Detect which cell encompasses the target text, then output its [x, y] center coordinate. 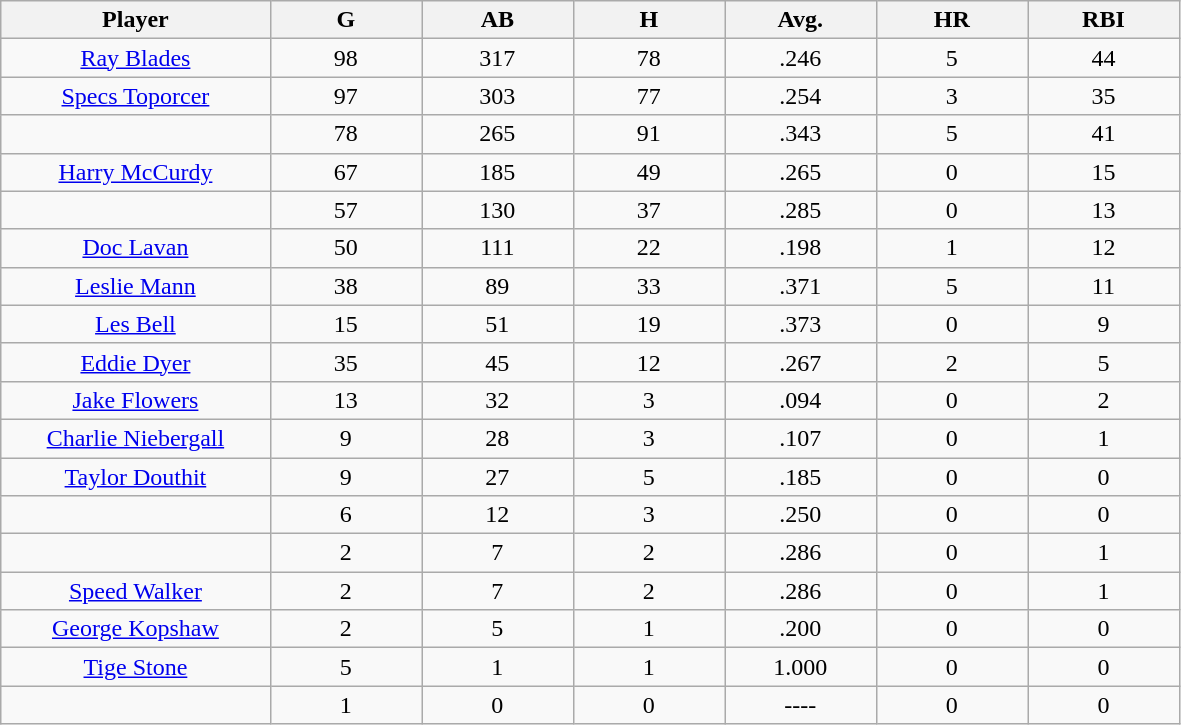
37 [649, 210]
265 [498, 134]
33 [649, 286]
Eddie Dyer [136, 362]
Les Bell [136, 324]
.265 [801, 172]
.343 [801, 134]
Avg. [801, 20]
HR [952, 20]
77 [649, 96]
.094 [801, 400]
32 [498, 400]
22 [649, 248]
.254 [801, 96]
49 [649, 172]
---- [801, 705]
130 [498, 210]
.373 [801, 324]
19 [649, 324]
Harry McCurdy [136, 172]
RBI [1104, 20]
185 [498, 172]
Doc Lavan [136, 248]
H [649, 20]
Ray Blades [136, 58]
Jake Flowers [136, 400]
57 [346, 210]
Speed Walker [136, 591]
6 [346, 515]
.200 [801, 629]
G [346, 20]
51 [498, 324]
111 [498, 248]
91 [649, 134]
Leslie Mann [136, 286]
98 [346, 58]
Taylor Douthit [136, 477]
.107 [801, 438]
.185 [801, 477]
.285 [801, 210]
George Kopshaw [136, 629]
.198 [801, 248]
Player [136, 20]
.267 [801, 362]
41 [1104, 134]
.371 [801, 286]
317 [498, 58]
Tige Stone [136, 667]
89 [498, 286]
1.000 [801, 667]
28 [498, 438]
11 [1104, 286]
Charlie Niebergall [136, 438]
67 [346, 172]
27 [498, 477]
303 [498, 96]
45 [498, 362]
Specs Toporcer [136, 96]
.250 [801, 515]
38 [346, 286]
.246 [801, 58]
50 [346, 248]
AB [498, 20]
97 [346, 96]
44 [1104, 58]
